Pinpoint the cell where the given text exists, returning its [X, Y] midpoint coordinate. 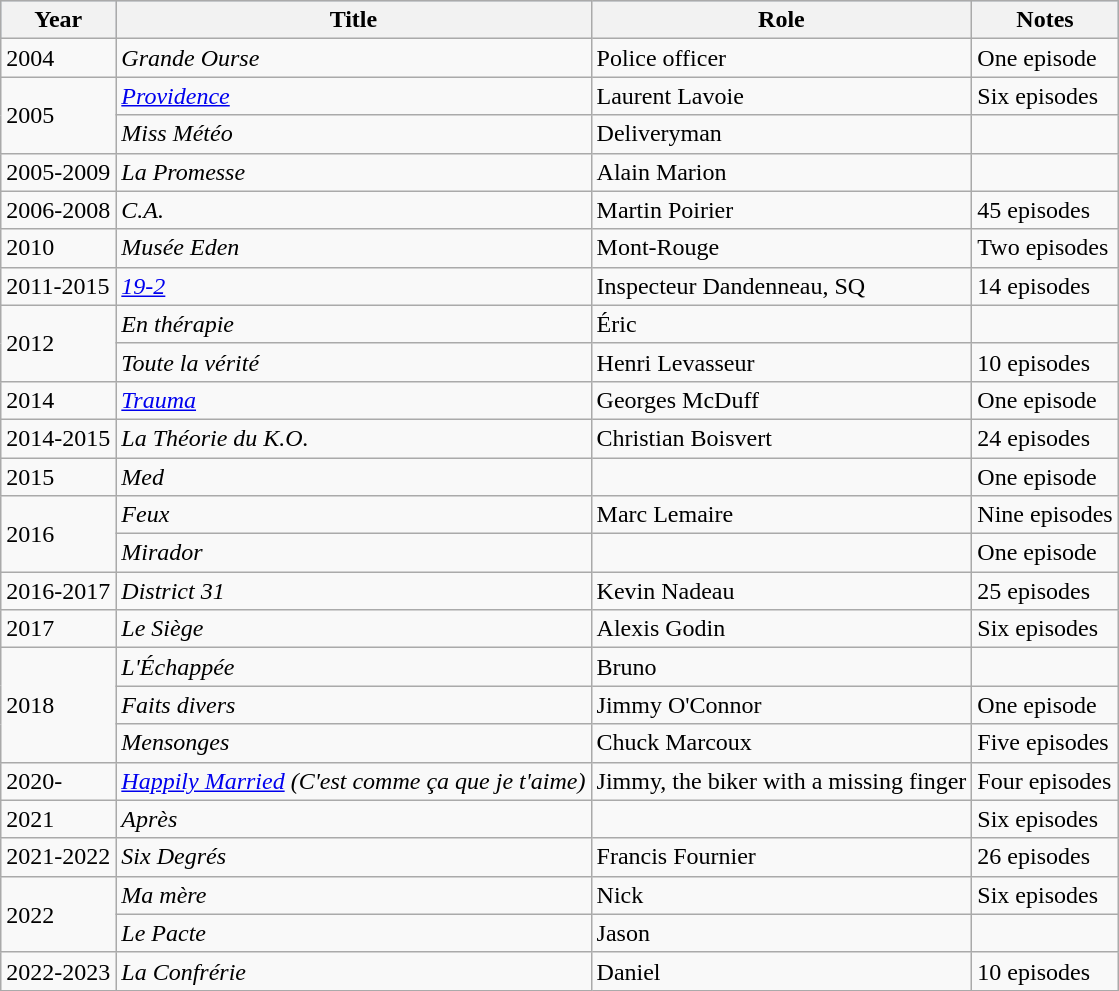
Laurent Lavoie [782, 96]
Four episodes [1045, 781]
Toute la vérité [354, 362]
2012 [58, 343]
Jimmy O'Connor [782, 705]
2010 [58, 248]
2011-2015 [58, 286]
Inspecteur Dandenneau, SQ [782, 286]
2015 [58, 477]
Éric [782, 324]
Providence [354, 96]
Chuck Marcoux [782, 743]
Title [354, 20]
La Théorie du K.O. [354, 438]
Notes [1045, 20]
Georges McDuff [782, 400]
C.A. [354, 210]
Five episodes [1045, 743]
Miss Météo [354, 134]
Happily Married (C'est comme ça que je t'aime) [354, 781]
Marc Lemaire [782, 515]
2004 [58, 58]
2006-2008 [58, 210]
24 episodes [1045, 438]
Après [354, 819]
La Promesse [354, 172]
Deliveryman [782, 134]
Henri Levasseur [782, 362]
Role [782, 20]
Daniel [782, 971]
Six Degrés [354, 857]
Jimmy, the biker with a missing finger [782, 781]
25 episodes [1045, 591]
Jason [782, 933]
Grande Ourse [354, 58]
2022-2023 [58, 971]
Ma mère [354, 895]
2022 [58, 914]
Le Pacte [354, 933]
Christian Boisvert [782, 438]
Trauma [354, 400]
Mensonges [354, 743]
2017 [58, 629]
Med [354, 477]
19-2 [354, 286]
La Confrérie [354, 971]
2021 [58, 819]
Faits divers [354, 705]
Police officer [782, 58]
2014-2015 [58, 438]
Two episodes [1045, 248]
2005-2009 [58, 172]
L'Échappée [354, 667]
En thérapie [354, 324]
Mirador [354, 553]
2016 [58, 534]
Martin Poirier [782, 210]
Nick [782, 895]
2021-2022 [58, 857]
District 31 [354, 591]
Nine episodes [1045, 515]
2020- [58, 781]
Musée Eden [354, 248]
Feux [354, 515]
Year [58, 20]
2016-2017 [58, 591]
2005 [58, 115]
14 episodes [1045, 286]
Kevin Nadeau [782, 591]
Mont-Rouge [782, 248]
Alain Marion [782, 172]
Bruno [782, 667]
Francis Fournier [782, 857]
Alexis Godin [782, 629]
2018 [58, 705]
Le Siège [354, 629]
2014 [58, 400]
45 episodes [1045, 210]
26 episodes [1045, 857]
